From the cell containing the given text, extract its center point as (x, y) coordinate. 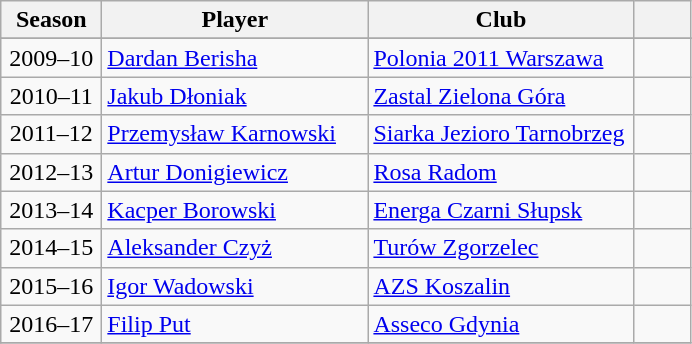
Polonia 2011 Warszawa (501, 58)
Club (501, 20)
Energa Czarni Słupsk (501, 210)
2016–17 (52, 324)
Przemysław Karnowski (235, 134)
Rosa Radom (501, 172)
2012–13 (52, 172)
2014–15 (52, 248)
Dardan Berisha (235, 58)
2009–10 (52, 58)
Igor Wadowski (235, 286)
2015–16 (52, 286)
Player (235, 20)
Artur Donigiewicz (235, 172)
Turów Zgorzelec (501, 248)
Filip Put (235, 324)
AZS Koszalin (501, 286)
2010–11 (52, 96)
Jakub Dłoniak (235, 96)
Season (52, 20)
Kacper Borowski (235, 210)
Asseco Gdynia (501, 324)
2011–12 (52, 134)
Aleksander Czyż (235, 248)
2013–14 (52, 210)
Zastal Zielona Góra (501, 96)
Siarka Jezioro Tarnobrzeg (501, 134)
